Locate the cell with the specified text and output its (X, Y) center coordinate. 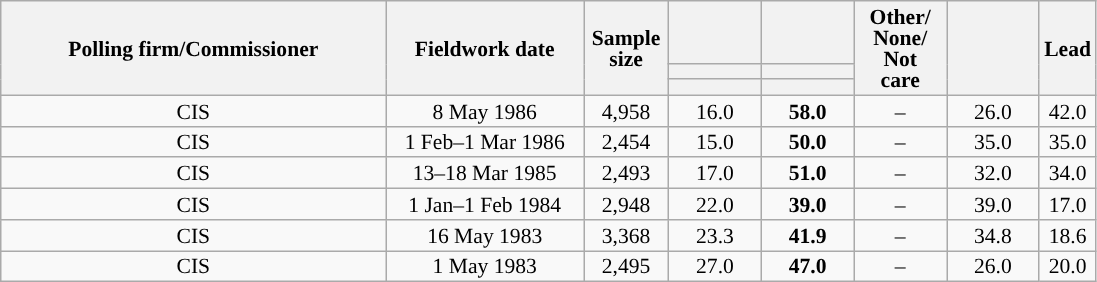
34.8 (992, 236)
23.3 (716, 236)
Other/None/Notcare (900, 48)
2,495 (626, 266)
51.0 (808, 174)
1 Feb–1 Mar 1986 (485, 142)
42.0 (1068, 110)
1 May 1983 (485, 266)
Lead (1068, 48)
Fieldwork date (485, 48)
34.0 (1068, 174)
15.0 (716, 142)
27.0 (716, 266)
Polling firm/Commissioner (194, 48)
47.0 (808, 266)
2,948 (626, 204)
41.9 (808, 236)
2,493 (626, 174)
16 May 1983 (485, 236)
Sample size (626, 48)
3,368 (626, 236)
8 May 1986 (485, 110)
22.0 (716, 204)
18.6 (1068, 236)
58.0 (808, 110)
4,958 (626, 110)
32.0 (992, 174)
1 Jan–1 Feb 1984 (485, 204)
2,454 (626, 142)
50.0 (808, 142)
20.0 (1068, 266)
16.0 (716, 110)
13–18 Mar 1985 (485, 174)
